Return (X, Y) of the center of cell containing provided text 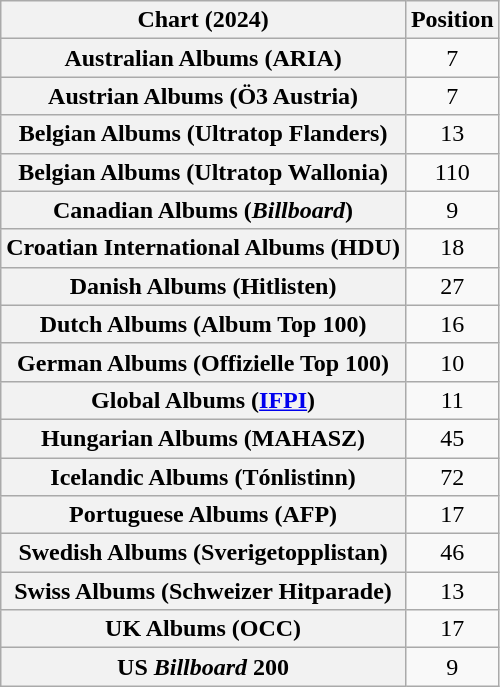
Canadian Albums (Billboard) (204, 210)
Swedish Albums (Sverigetopplistan) (204, 553)
UK Albums (OCC) (204, 629)
Chart (2024) (204, 20)
11 (452, 400)
18 (452, 248)
Portuguese Albums (AFP) (204, 515)
German Albums (Offizielle Top 100) (204, 362)
Position (452, 20)
Dutch Albums (Album Top 100) (204, 324)
Belgian Albums (Ultratop Wallonia) (204, 172)
110 (452, 172)
46 (452, 553)
Swiss Albums (Schweizer Hitparade) (204, 591)
10 (452, 362)
Croatian International Albums (HDU) (204, 248)
45 (452, 438)
Global Albums (IFPI) (204, 400)
Hungarian Albums (MAHASZ) (204, 438)
27 (452, 286)
Austrian Albums (Ö3 Austria) (204, 96)
Danish Albums (Hitlisten) (204, 286)
Belgian Albums (Ultratop Flanders) (204, 134)
72 (452, 477)
Australian Albums (ARIA) (204, 58)
16 (452, 324)
US Billboard 200 (204, 667)
Icelandic Albums (Tónlistinn) (204, 477)
